Capture the cell that displays the provided text and extract its [x, y] central coordinate. 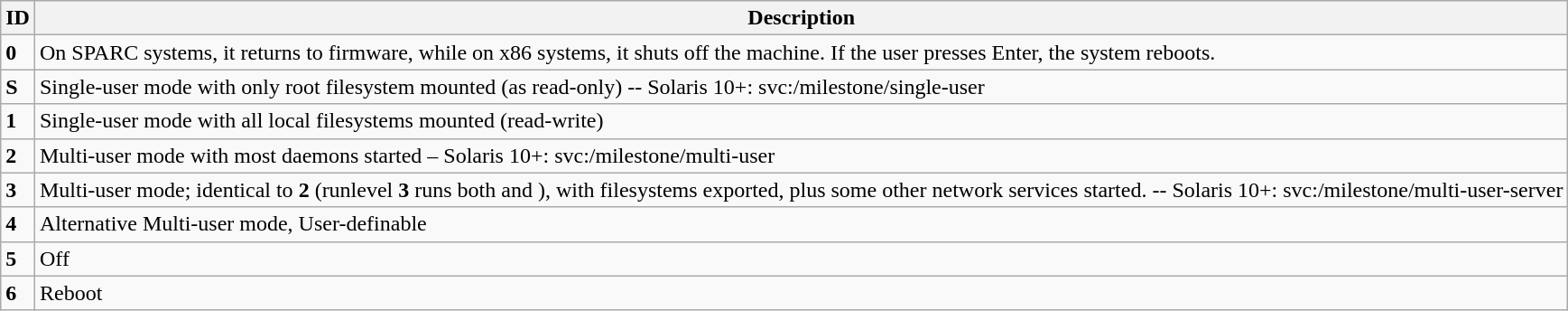
4 [18, 224]
6 [18, 293]
2 [18, 155]
Description [801, 18]
Alternative Multi-user mode, User-definable [801, 224]
S [18, 87]
Single-user mode with only root filesystem mounted (as read-only) -- Solaris 10+: svc:/milestone/single-user [801, 87]
3 [18, 190]
ID [18, 18]
Multi-user mode with most daemons started – Solaris 10+: svc:/milestone/multi-user [801, 155]
Off [801, 259]
Single-user mode with all local filesystems mounted (read-write) [801, 121]
Reboot [801, 293]
1 [18, 121]
On SPARC systems, it returns to firmware, while on x86 systems, it shuts off the machine. If the user presses Enter, the system reboots. [801, 52]
0 [18, 52]
5 [18, 259]
